Determine the [x, y] coordinate at the center of the cell enclosing the given text.  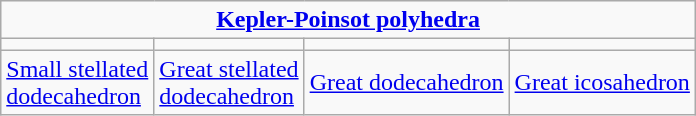
Great dodecahedron [406, 82]
Kepler-Poinsot polyhedra [348, 20]
Great icosahedron [602, 82]
Great stellateddodecahedron [229, 82]
Small stellateddodecahedron [78, 82]
